Detect which cell encompasses the target text, then output its [X, Y] center coordinate. 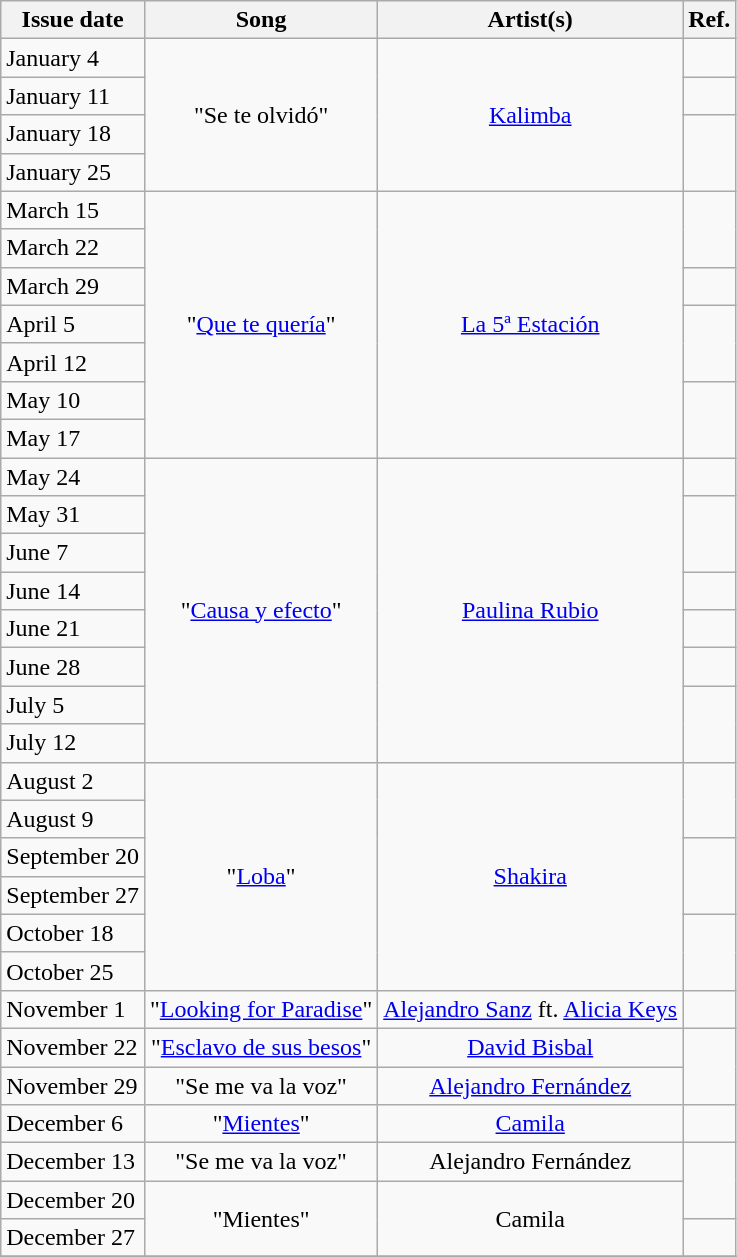
Shakira [530, 876]
May 17 [73, 438]
December 20 [73, 1200]
July 5 [73, 705]
January 4 [73, 58]
December 6 [73, 1124]
April 5 [73, 324]
January 25 [73, 172]
Song [260, 20]
October 25 [73, 971]
"Looking for Paradise" [260, 1009]
June 28 [73, 667]
October 18 [73, 933]
May 10 [73, 400]
November 1 [73, 1009]
Alejandro Sanz ft. Alicia Keys [530, 1009]
December 27 [73, 1238]
Artist(s) [530, 20]
September 20 [73, 857]
"Causa y efecto" [260, 610]
November 22 [73, 1047]
December 13 [73, 1162]
David Bisbal [530, 1047]
April 12 [73, 362]
July 12 [73, 743]
Issue date [73, 20]
"Loba" [260, 876]
"Que te quería" [260, 324]
May 31 [73, 515]
September 27 [73, 895]
August 9 [73, 819]
March 15 [73, 210]
Paulina Rubio [530, 610]
May 24 [73, 477]
June 7 [73, 553]
March 29 [73, 286]
August 2 [73, 781]
November 29 [73, 1085]
January 11 [73, 96]
La 5ª Estación [530, 324]
June 14 [73, 591]
March 22 [73, 248]
June 21 [73, 629]
"Esclavo de sus besos" [260, 1047]
Ref. [710, 20]
January 18 [73, 134]
"Se te olvidó" [260, 115]
Kalimba [530, 115]
